Output the (X, Y) coordinate of the center of the cell containing the given text.  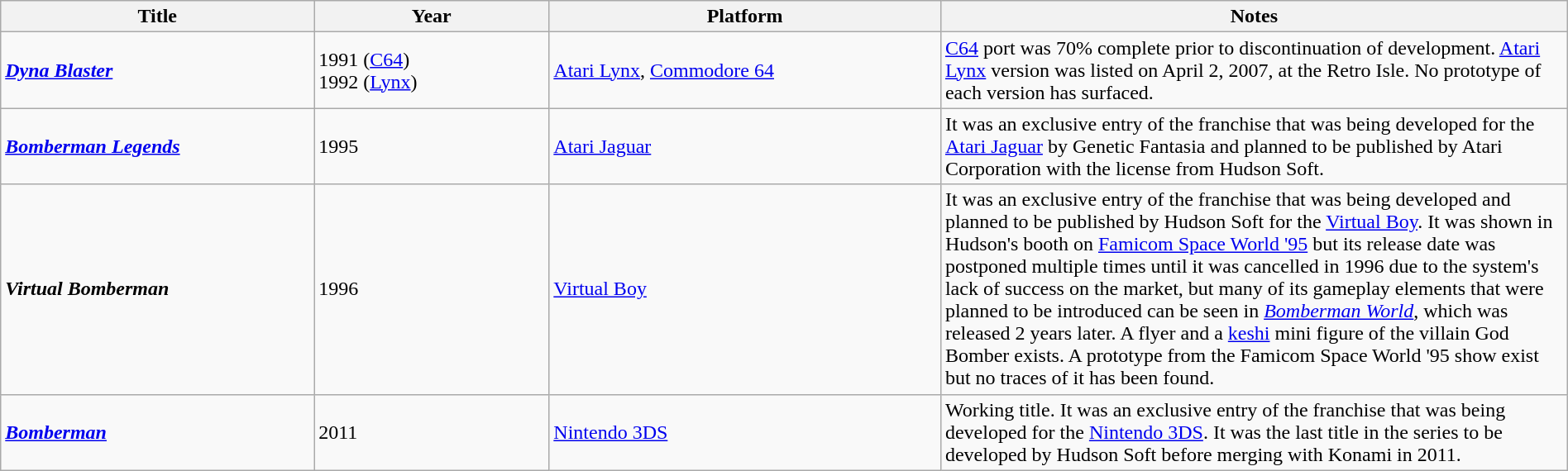
Year (432, 17)
Nintendo 3DS (745, 432)
1996 (432, 289)
2011 (432, 432)
Platform (745, 17)
Notes (1254, 17)
Bomberman Legends (157, 146)
Bomberman (157, 432)
Virtual Bomberman (157, 289)
Atari Jaguar (745, 146)
Title (157, 17)
Atari Lynx, Commodore 64 (745, 70)
Dyna Blaster (157, 70)
1991 (C64) 1992 (Lynx) (432, 70)
1995 (432, 146)
Virtual Boy (745, 289)
